Determine the (X, Y) coordinate at the center of the cell enclosing the given text.  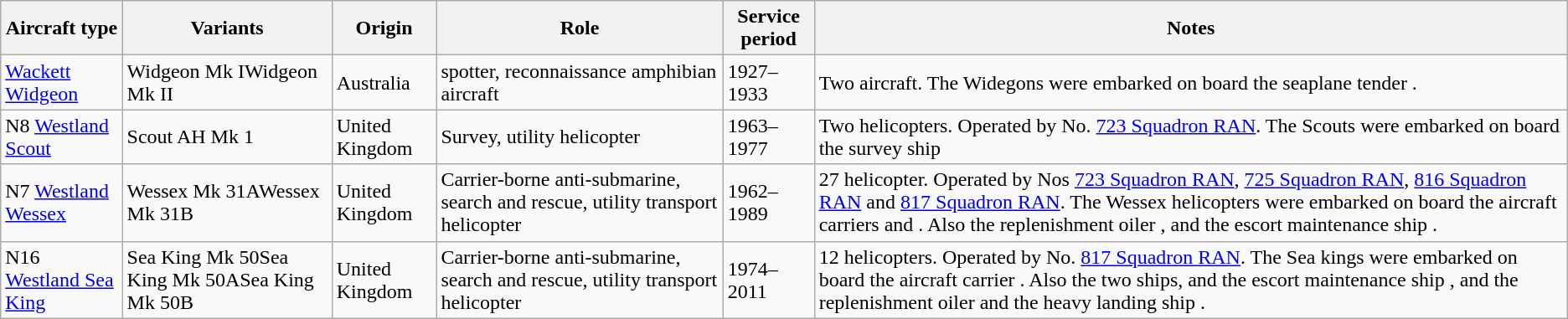
Origin (384, 28)
Two helicopters. Operated by No. 723 Squadron RAN. The Scouts were embarked on board the survey ship (1191, 137)
spotter, reconnaissance amphibian aircraft (580, 82)
N7 Westland Wessex (62, 203)
Role (580, 28)
Aircraft type (62, 28)
1963–1977 (769, 137)
Notes (1191, 28)
N16 Westland Sea King (62, 280)
Wessex Mk 31AWessex Mk 31B (227, 203)
Variants (227, 28)
1962–1989 (769, 203)
Sea King Mk 50Sea King Mk 50ASea King Mk 50B (227, 280)
Service period (769, 28)
Australia (384, 82)
N8 Westland Scout (62, 137)
Two aircraft. The Widegons were embarked on board the seaplane tender . (1191, 82)
Wackett Widgeon (62, 82)
Survey, utility helicopter (580, 137)
Scout AH Mk 1 (227, 137)
1927–1933 (769, 82)
Widgeon Mk IWidgeon Mk II (227, 82)
1974–2011 (769, 280)
